Provide the (x, y) coordinate of the cell's center where the given text is located.  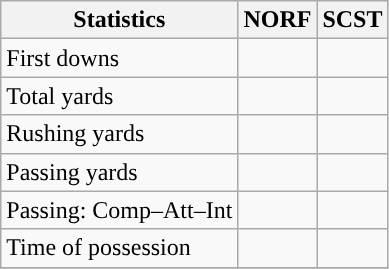
Passing yards (120, 172)
Statistics (120, 20)
First downs (120, 58)
Rushing yards (120, 134)
NORF (278, 20)
Total yards (120, 96)
SCST (352, 20)
Passing: Comp–Att–Int (120, 210)
Time of possession (120, 248)
